For the text-containing cell, return its midpoint in (x, y) coordinate format. 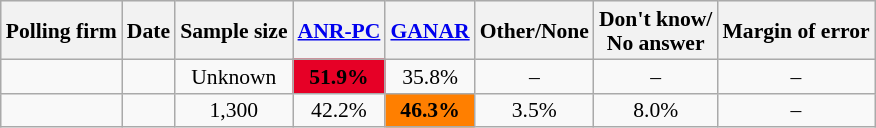
46.3% (430, 110)
Unknown (234, 76)
Don't know/No answer (656, 30)
3.5% (534, 110)
1,300 (234, 110)
42.2% (340, 110)
51.9% (340, 76)
35.8% (430, 76)
GANAR (430, 30)
Margin of error (796, 30)
ANR-PC (340, 30)
Date (148, 30)
Sample size (234, 30)
Polling firm (62, 30)
8.0% (656, 110)
Other/None (534, 30)
